Return the (X, Y) coordinate for the center point of the cell that contains the specified text.  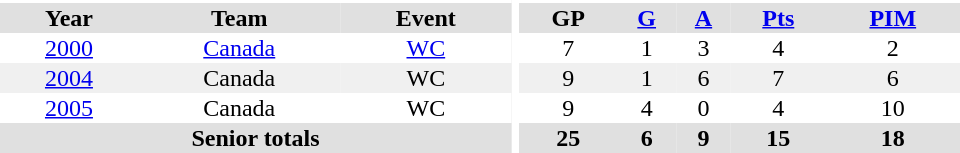
Team (240, 18)
PIM (893, 18)
15 (778, 138)
0 (704, 108)
2005 (69, 108)
2 (893, 48)
25 (568, 138)
2000 (69, 48)
Senior totals (256, 138)
G (646, 18)
Pts (778, 18)
Year (69, 18)
Event (426, 18)
2004 (69, 78)
18 (893, 138)
GP (568, 18)
A (704, 18)
10 (893, 108)
3 (704, 48)
